Identify which cell holds the provided text, then report its (x, y) central coordinate. 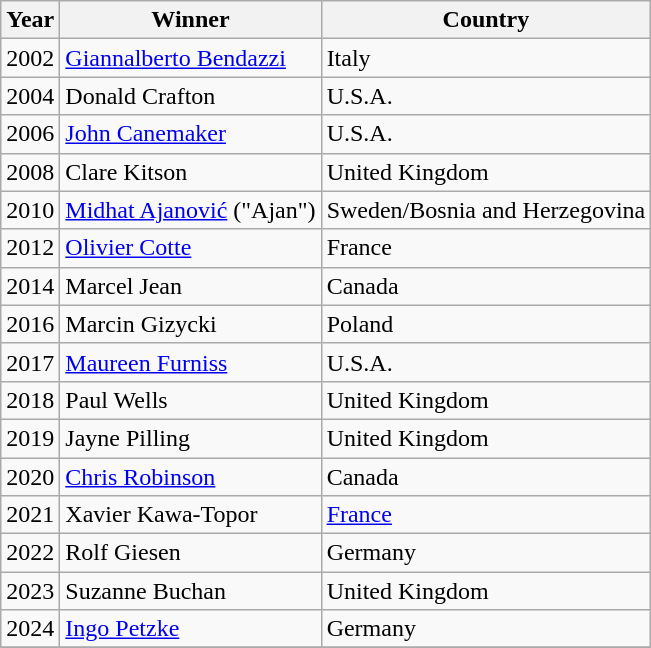
2016 (30, 324)
Olivier Cotte (190, 248)
Marcin Gizycki (190, 324)
2024 (30, 629)
2022 (30, 553)
Clare Kitson (190, 172)
2020 (30, 477)
John Canemaker (190, 134)
2012 (30, 248)
Chris Robinson (190, 477)
Rolf Giesen (190, 553)
Marcel Jean (190, 286)
Ingo Petzke (190, 629)
Poland (486, 324)
Xavier Kawa-Topor (190, 515)
2004 (30, 96)
2014 (30, 286)
Maureen Furniss (190, 362)
Paul Wells (190, 400)
2017 (30, 362)
Giannalberto Bendazzi (190, 58)
2023 (30, 591)
Winner (190, 20)
Sweden/Bosnia and Herzegovina (486, 210)
2021 (30, 515)
Year (30, 20)
Italy (486, 58)
Country (486, 20)
2002 (30, 58)
Donald Crafton (190, 96)
2010 (30, 210)
2018 (30, 400)
Jayne Pilling (190, 438)
2019 (30, 438)
Suzanne Buchan (190, 591)
2006 (30, 134)
2008 (30, 172)
Midhat Ajanović ("Ajan") (190, 210)
